For the text-containing cell, return its midpoint in [x, y] coordinate format. 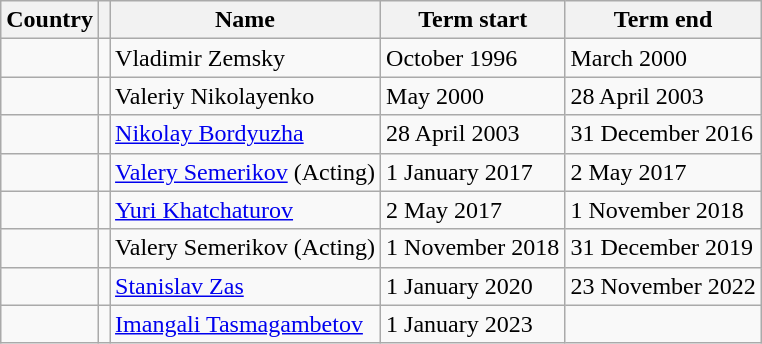
31 December 2019 [663, 248]
May 2000 [473, 96]
Valeriy Nikolayenko [246, 96]
Imangali Tasmagambetov [246, 324]
Yuri Khatchaturov [246, 210]
October 1996 [473, 58]
Term start [473, 20]
Term end [663, 20]
Vladimir Zemsky [246, 58]
23 November 2022 [663, 286]
1 January 2023 [473, 324]
Name [246, 20]
1 January 2020 [473, 286]
Nikolay Bordyuzha [246, 134]
Stanislav Zas [246, 286]
March 2000 [663, 58]
1 January 2017 [473, 172]
Country [50, 20]
31 December 2016 [663, 134]
